Provide the (x, y) coordinate of the cell's center where the given text is located.  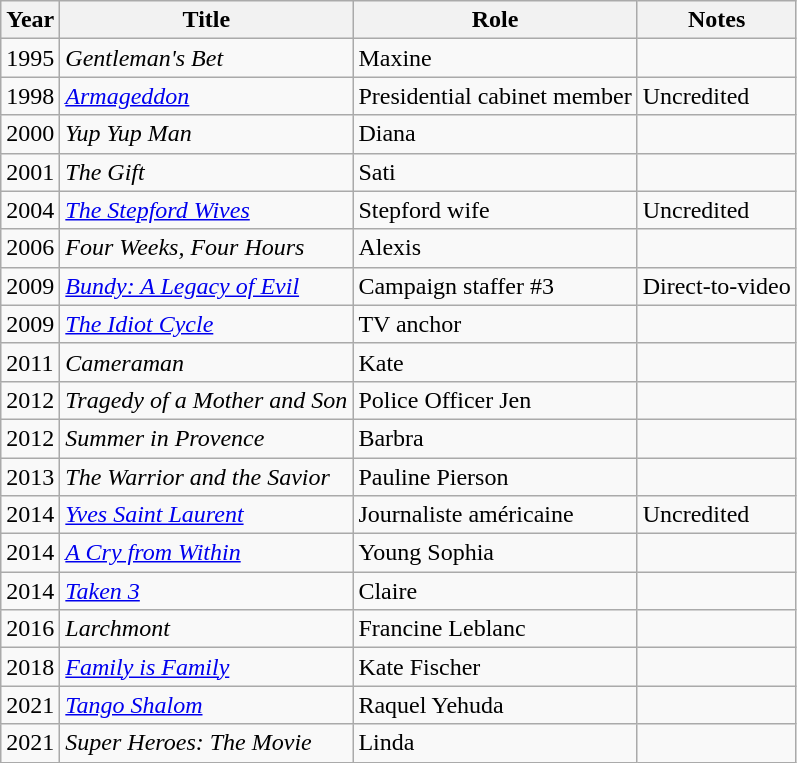
Title (206, 20)
2006 (30, 248)
Bundy: A Legacy of Evil (206, 286)
Young Sophia (495, 553)
Yup Yup Man (206, 134)
Role (495, 20)
Francine Leblanc (495, 629)
Direct-to-video (716, 286)
Gentleman's Bet (206, 58)
The Warrior and the Savior (206, 477)
Taken 3 (206, 591)
Summer in Provence (206, 438)
TV anchor (495, 324)
2013 (30, 477)
The Gift (206, 172)
2016 (30, 629)
Diana (495, 134)
Stepford wife (495, 210)
Tragedy of a Mother and Son (206, 400)
Year (30, 20)
Linda (495, 743)
2018 (30, 667)
1998 (30, 96)
A Cry from Within (206, 553)
Notes (716, 20)
Four Weeks, Four Hours (206, 248)
Cameraman (206, 362)
Family is Family (206, 667)
2011 (30, 362)
The Stepford Wives (206, 210)
Pauline Pierson (495, 477)
Presidential cabinet member (495, 96)
Campaign staffer #3 (495, 286)
2000 (30, 134)
Barbra (495, 438)
Larchmont (206, 629)
Kate (495, 362)
Kate Fischer (495, 667)
1995 (30, 58)
Alexis (495, 248)
Yves Saint Laurent (206, 515)
The Idiot Cycle (206, 324)
Armageddon (206, 96)
2004 (30, 210)
Maxine (495, 58)
Journaliste américaine (495, 515)
Tango Shalom (206, 705)
Raquel Yehuda (495, 705)
Super Heroes: The Movie (206, 743)
Sati (495, 172)
Claire (495, 591)
2001 (30, 172)
Police Officer Jen (495, 400)
